Output the [X, Y] coordinate of the center of the cell containing the given text.  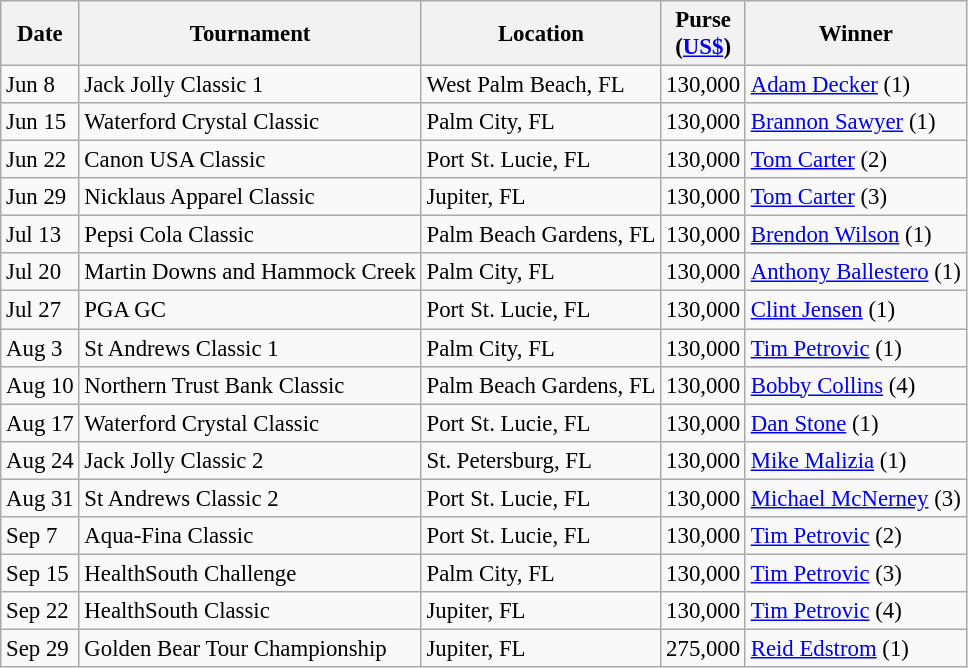
Tim Petrovic (4) [856, 611]
Golden Bear Tour Championship [250, 648]
Jun 8 [40, 85]
Aug 3 [40, 348]
St Andrews Classic 2 [250, 498]
Tournament [250, 34]
Reid Edstrom (1) [856, 648]
Winner [856, 34]
Nicklaus Apparel Classic [250, 197]
Aug 24 [40, 460]
Jul 13 [40, 235]
St. Petersburg, FL [541, 460]
Dan Stone (1) [856, 423]
Date [40, 34]
Bobby Collins (4) [856, 385]
Aug 31 [40, 498]
Jun 22 [40, 160]
Tim Petrovic (1) [856, 348]
Clint Jensen (1) [856, 310]
Canon USA Classic [250, 160]
Sep 29 [40, 648]
Aqua-Fina Classic [250, 536]
Sep 7 [40, 536]
Jack Jolly Classic 1 [250, 85]
Martin Downs and Hammock Creek [250, 273]
Pepsi Cola Classic [250, 235]
275,000 [704, 648]
Adam Decker (1) [856, 85]
Jack Jolly Classic 2 [250, 460]
Jun 15 [40, 122]
Tom Carter (2) [856, 160]
Northern Trust Bank Classic [250, 385]
St Andrews Classic 1 [250, 348]
HealthSouth Classic [250, 611]
HealthSouth Challenge [250, 573]
Location [541, 34]
Jul 20 [40, 273]
Tom Carter (3) [856, 197]
Jun 29 [40, 197]
Purse(US$) [704, 34]
Aug 10 [40, 385]
Tim Petrovic (3) [856, 573]
West Palm Beach, FL [541, 85]
Brannon Sawyer (1) [856, 122]
Michael McNerney (3) [856, 498]
Jul 27 [40, 310]
Brendon Wilson (1) [856, 235]
Sep 15 [40, 573]
Tim Petrovic (2) [856, 536]
Sep 22 [40, 611]
Anthony Ballestero (1) [856, 273]
PGA GC [250, 310]
Mike Malizia (1) [856, 460]
Aug 17 [40, 423]
